Return (x, y) of the center of cell containing provided text 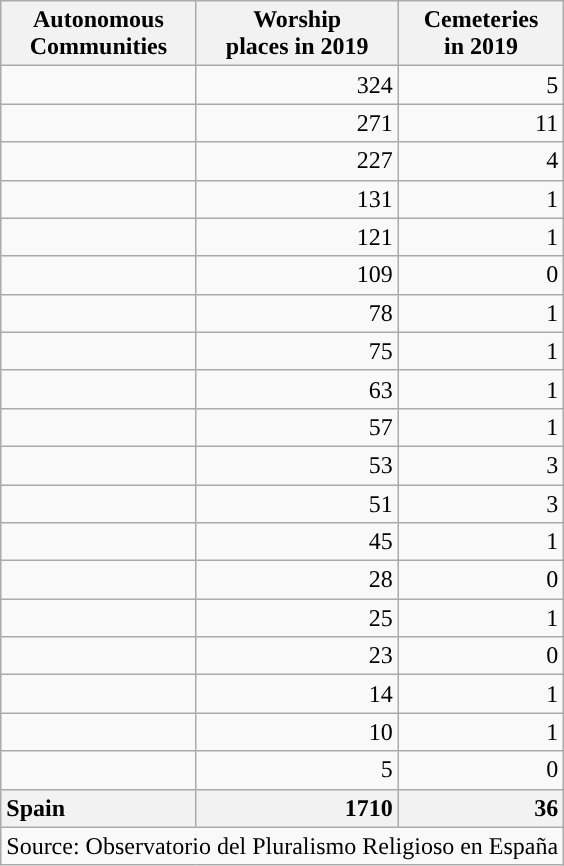
25 (297, 618)
Spain (98, 808)
4 (480, 161)
28 (297, 580)
Source: Observatorio del Pluralismo Religioso en España (282, 846)
75 (297, 351)
78 (297, 313)
Cemeteries in 2019 (480, 34)
1710 (297, 808)
53 (297, 465)
109 (297, 275)
14 (297, 694)
11 (480, 123)
45 (297, 542)
63 (297, 389)
271 (297, 123)
23 (297, 656)
57 (297, 427)
36 (480, 808)
Autonomous Communities (98, 34)
10 (297, 732)
Worship places in 2019 (297, 34)
227 (297, 161)
51 (297, 503)
121 (297, 237)
131 (297, 199)
324 (297, 85)
